Identify which cell holds the provided text, then report its (x, y) central coordinate. 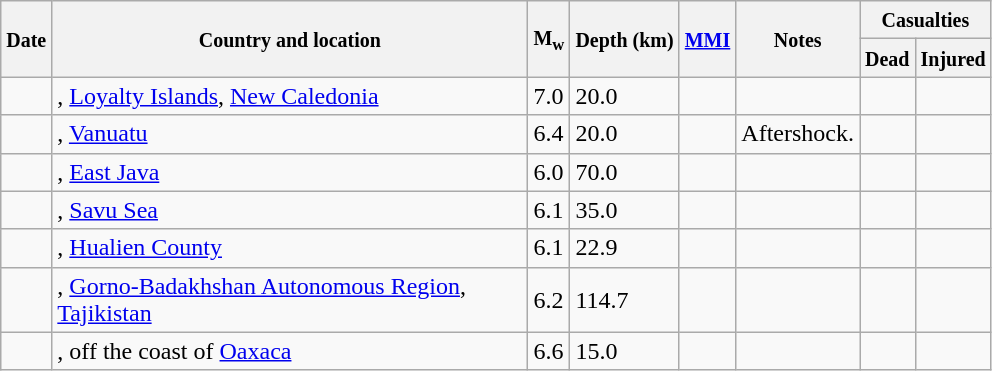
, Hualien County (290, 248)
, East Java (290, 172)
6.2 (549, 300)
35.0 (624, 210)
70.0 (624, 172)
, Loyalty Islands, New Caledonia (290, 96)
Aftershock. (798, 134)
Country and location (290, 39)
6.0 (549, 172)
22.9 (624, 248)
MMI (708, 39)
6.6 (549, 351)
Injured (953, 58)
7.0 (549, 96)
, off the coast of Oaxaca (290, 351)
, Gorno-Badakhshan Autonomous Region, Tajikistan (290, 300)
Date (26, 39)
Depth (km) (624, 39)
, Savu Sea (290, 210)
Mw (549, 39)
114.7 (624, 300)
15.0 (624, 351)
Dead (888, 58)
Notes (798, 39)
6.4 (549, 134)
Casualties (926, 20)
, Vanuatu (290, 134)
